Output the [x, y] coordinate of the center of the cell containing the given text.  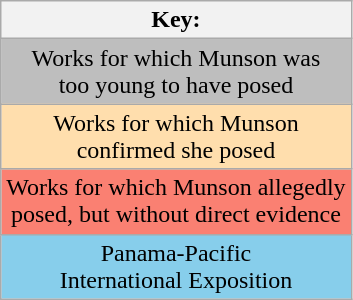
Works for which Munson wastoo young to have posed [176, 72]
Works for which Munson allegedlyposed, but without direct evidence [176, 202]
Works for which Munsonconfirmed she posed [176, 136]
Key: [176, 20]
Panama-PacificInternational Exposition [176, 266]
